Extract the (x, y) coordinate from the center of the cell holding the provided text.  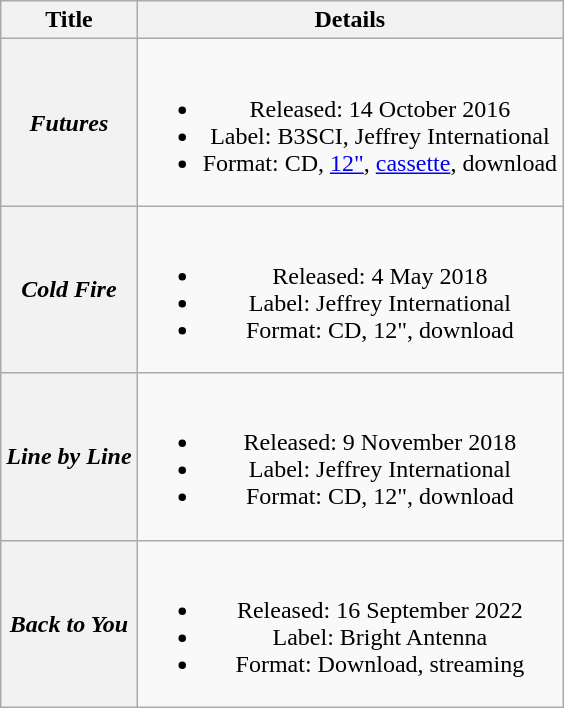
Released: 14 October 2016Label: B3SCI, Jeffrey InternationalFormat: CD, 12", cassette, download (350, 122)
Title (69, 20)
Cold Fire (69, 290)
Released: 16 September 2022Label: Bright AntennaFormat: Download, streaming (350, 624)
Futures (69, 122)
Line by Line (69, 456)
Released: 9 November 2018Label: Jeffrey InternationalFormat: CD, 12", download (350, 456)
Released: 4 May 2018Label: Jeffrey InternationalFormat: CD, 12", download (350, 290)
Details (350, 20)
Back to You (69, 624)
